Output the [x, y] coordinate of the center of the cell containing the given text.  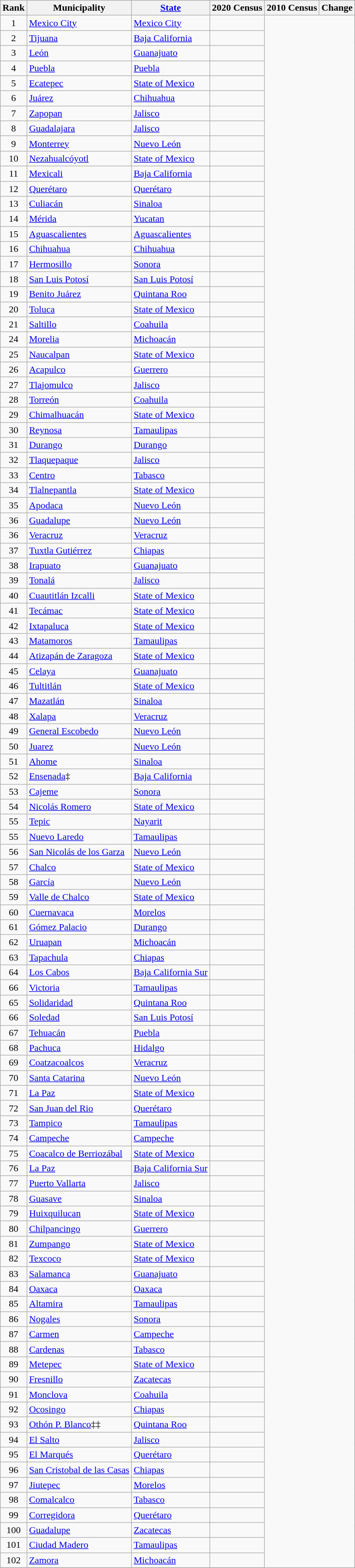
85 [13, 1304]
Juarez [79, 746]
41 [13, 611]
Tehuacán [79, 1033]
73 [13, 1123]
Monterrey [79, 143]
4 [13, 68]
García [79, 882]
58 [13, 882]
Carmen [79, 1334]
40 [13, 596]
87 [13, 1334]
42 [13, 626]
Culiacán [79, 204]
Jiutepec [79, 1485]
Guadalajara [79, 128]
Saltillo [79, 324]
60 [13, 912]
Nogales [79, 1319]
12 [13, 189]
53 [13, 792]
39 [13, 580]
96 [13, 1470]
63 [13, 957]
Corregidora [79, 1515]
90 [13, 1379]
El Salto [79, 1440]
Santa Catarina [79, 1078]
Cajeme [79, 792]
Apodaca [79, 505]
Morelia [79, 339]
16 [13, 249]
Mazatlán [79, 701]
Salamanca [79, 1274]
49 [13, 731]
Chimalhuacán [79, 415]
3 [13, 53]
San Nicolás de los Garza [79, 852]
Uruapan [79, 942]
Tlaquepaque [79, 460]
Ensenada‡ [79, 776]
56 [13, 852]
37 [13, 550]
99 [13, 1515]
100 [13, 1530]
35 [13, 505]
95 [13, 1455]
15 [13, 234]
7 [13, 113]
11 [13, 173]
65 [13, 1003]
80 [13, 1229]
Comalcalco [79, 1500]
21 [13, 324]
Cuernavaca [79, 912]
Celaya [79, 671]
52 [13, 776]
Zumpango [79, 1244]
Zamora [79, 1560]
74 [13, 1138]
Puerto Vallarta [79, 1184]
20 [13, 309]
State [171, 8]
101 [13, 1545]
Tepic [79, 822]
2020 Census [237, 8]
43 [13, 641]
Tapachula [79, 957]
75 [13, 1153]
Altamira [79, 1304]
6 [13, 98]
Ciudad Madero [79, 1545]
2010 Census [292, 8]
68 [13, 1048]
33 [13, 475]
Tlalnepantla [79, 490]
Ixtapaluca [79, 626]
Coatzacoalcos [79, 1063]
Tijuana [79, 38]
8 [13, 128]
Naucalpan [79, 354]
Guasave [79, 1199]
67 [13, 1033]
102 [13, 1560]
18 [13, 279]
25 [13, 354]
Rank [13, 8]
34 [13, 490]
31 [13, 445]
71 [13, 1093]
Othón P. Blanco‡‡ [79, 1425]
Soledad [79, 1018]
27 [13, 384]
Zapopan [79, 113]
38 [13, 565]
32 [13, 460]
Tecámac [79, 611]
Monclova [79, 1394]
El Marqués [79, 1455]
77 [13, 1184]
19 [13, 294]
Nayarit [171, 822]
León [79, 53]
Pachuca [79, 1048]
51 [13, 761]
Benito Juárez [79, 294]
San Cristobal de las Casas [79, 1470]
98 [13, 1500]
Tultitlán [79, 686]
93 [13, 1425]
Cuautitlán Izcalli [79, 596]
76 [13, 1168]
Nuevo Laredo [79, 837]
47 [13, 701]
Victoria [79, 988]
Centro [79, 475]
Yucatan [171, 219]
5 [13, 83]
Nezahualcóyotl [79, 158]
Gómez Palacio [79, 927]
81 [13, 1244]
Chilpancingo [79, 1229]
24 [13, 339]
Tonalá [79, 580]
Los Cabos [79, 972]
64 [13, 972]
69 [13, 1063]
Hermosillo [79, 264]
Valle de Chalco [79, 897]
Atizapán de Zaragoza [79, 656]
83 [13, 1274]
Toluca [79, 309]
45 [13, 671]
Fresnillo [79, 1379]
44 [13, 656]
79 [13, 1214]
Torreón [79, 400]
Solidaridad [79, 1003]
Chalco [79, 867]
Matamoros [79, 641]
Xalapa [79, 716]
San Juan del Rio [79, 1108]
Nicolás Romero [79, 807]
89 [13, 1364]
91 [13, 1394]
Municipality [79, 8]
1 [13, 23]
92 [13, 1410]
Juárez [79, 98]
Change [337, 8]
2 [13, 38]
86 [13, 1319]
57 [13, 867]
Ocosingo [79, 1410]
Acapulco [79, 369]
Mérida [79, 219]
Coacalco de Berriozábal [79, 1153]
Texcoco [79, 1259]
97 [13, 1485]
29 [13, 415]
Metepec [79, 1364]
84 [13, 1289]
Ecatepec [79, 83]
94 [13, 1440]
70 [13, 1078]
88 [13, 1349]
Huixquilucan [79, 1214]
50 [13, 746]
17 [13, 264]
82 [13, 1259]
Ahome [79, 761]
13 [13, 204]
62 [13, 942]
Hidalgo [171, 1048]
Irapuato [79, 565]
28 [13, 400]
59 [13, 897]
Tuxtla Gutiérrez [79, 550]
30 [13, 430]
14 [13, 219]
72 [13, 1108]
46 [13, 686]
10 [13, 158]
26 [13, 369]
Mexicali [79, 173]
Tampico [79, 1123]
78 [13, 1199]
Cardenas [79, 1349]
Tlajomulco [79, 384]
Reynosa [79, 430]
General Escobedo [79, 731]
48 [13, 716]
54 [13, 807]
61 [13, 927]
9 [13, 143]
